Identify which cell holds the provided text, then report its (x, y) central coordinate. 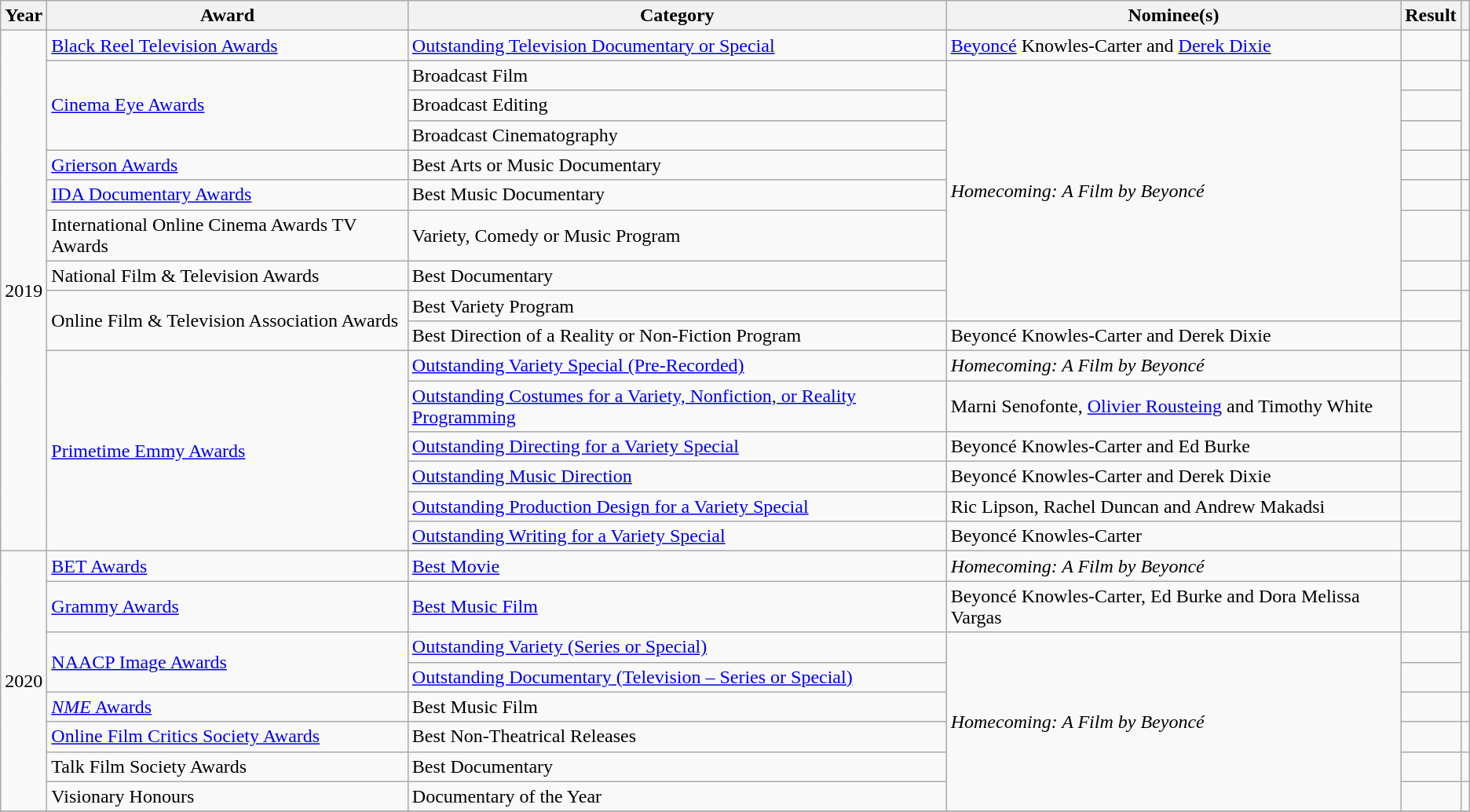
Variety, Comedy or Music Program (677, 236)
Category (677, 16)
IDA Documentary Awards (228, 195)
Grierson Awards (228, 165)
Best Non-Theatrical Releases (677, 737)
Outstanding Directing for a Variety Special (677, 447)
Best Direction of a Reality or Non-Fiction Program (677, 335)
Best Arts or Music Documentary (677, 165)
Award (228, 16)
Online Film Critics Society Awards (228, 737)
Primetime Emmy Awards (228, 451)
NAACP Image Awards (228, 662)
Beyoncé Knowles-Carter (1173, 536)
Outstanding Television Documentary or Special (677, 46)
Outstanding Documentary (Television – Series or Special) (677, 677)
Year (24, 16)
International Online Cinema Awards TV Awards (228, 236)
Ric Lipson, Rachel Duncan and Andrew Makadsi (1173, 507)
Broadcast Cinematography (677, 135)
Outstanding Costumes for a Variety, Nonfiction, or Reality Programming (677, 405)
Nominee(s) (1173, 16)
National Film & Television Awards (228, 276)
Best Variety Program (677, 305)
Outstanding Production Design for a Variety Special (677, 507)
Result (1431, 16)
Beyoncé Knowles-Carter, Ed Burke and Dora Melissa Vargas (1173, 606)
BET Awards (228, 566)
Broadcast Film (677, 75)
Marni Senofonte, Olivier Rousteing and Timothy White (1173, 405)
Talk Film Society Awards (228, 766)
Outstanding Variety Special (Pre-Recorded) (677, 365)
Best Music Documentary (677, 195)
Grammy Awards (228, 606)
Cinema Eye Awards (228, 105)
Outstanding Music Direction (677, 477)
Visionary Honours (228, 796)
NME Awards (228, 707)
Online Film & Television Association Awards (228, 320)
Documentary of the Year (677, 796)
Best Movie (677, 566)
2020 (24, 682)
Outstanding Writing for a Variety Special (677, 536)
Beyoncé Knowles-Carter and Ed Burke (1173, 447)
2019 (24, 291)
Broadcast Editing (677, 105)
Black Reel Television Awards (228, 46)
Outstanding Variety (Series or Special) (677, 647)
